From the cell containing the given text, extract its center point as (X, Y) coordinate. 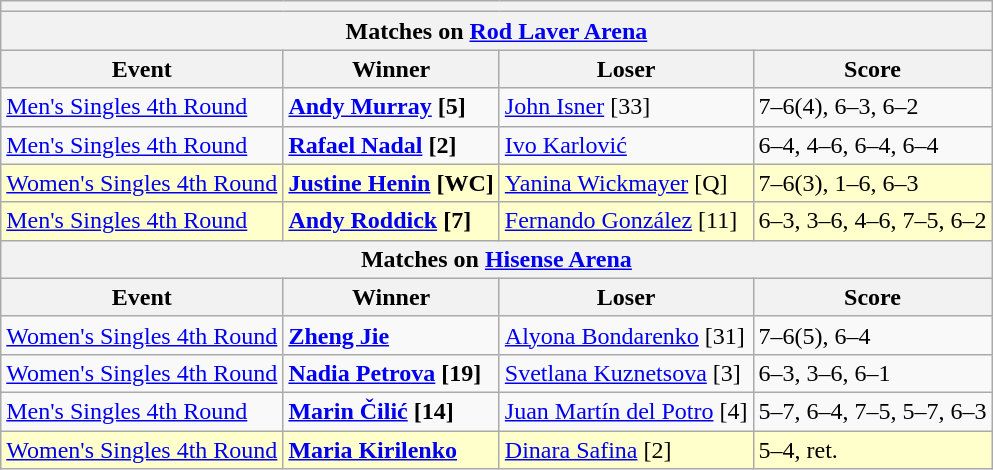
6–3, 3–6, 6–1 (872, 373)
5–4, ret. (872, 449)
Zheng Jie (391, 335)
Fernando González [11] (626, 221)
5–7, 6–4, 7–5, 5–7, 6–3 (872, 411)
Alyona Bondarenko [31] (626, 335)
Matches on Rod Laver Arena (496, 31)
Maria Kirilenko (391, 449)
6–3, 3–6, 4–6, 7–5, 6–2 (872, 221)
Justine Henin [WC] (391, 183)
7–6(5), 6–4 (872, 335)
7–6(3), 1–6, 6–3 (872, 183)
Juan Martín del Potro [4] (626, 411)
Andy Murray [5] (391, 107)
John Isner [33] (626, 107)
Matches on Hisense Arena (496, 259)
Rafael Nadal [2] (391, 145)
Svetlana Kuznetsova [3] (626, 373)
Ivo Karlović (626, 145)
Nadia Petrova [19] (391, 373)
6–4, 4–6, 6–4, 6–4 (872, 145)
Dinara Safina [2] (626, 449)
Andy Roddick [7] (391, 221)
7–6(4), 6–3, 6–2 (872, 107)
Yanina Wickmayer [Q] (626, 183)
Marin Čilić [14] (391, 411)
